Detect which cell encompasses the target text, then output its (X, Y) center coordinate. 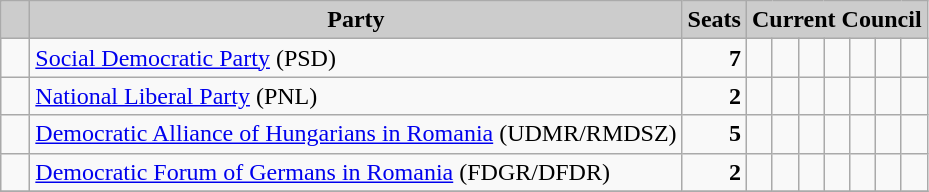
Democratic Forum of Germans in Romania (FDGR/DFDR) (356, 172)
National Liberal Party (PNL) (356, 96)
5 (714, 134)
Democratic Alliance of Hungarians in Romania (UDMR/RMDSZ) (356, 134)
7 (714, 58)
Current Council (836, 20)
Party (356, 20)
Social Democratic Party (PSD) (356, 58)
Seats (714, 20)
